For the text-containing cell, return its midpoint in [X, Y] coordinate format. 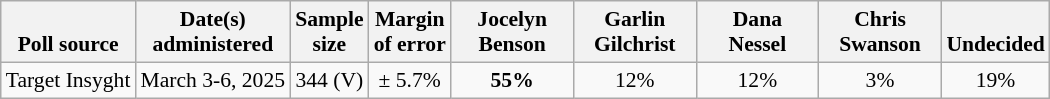
March 3-6, 2025 [212, 80]
Undecided [995, 32]
Marginof error [410, 32]
55% [512, 80]
Target Insyght [68, 80]
JocelynBenson [512, 32]
3% [880, 80]
19% [995, 80]
DanaNessel [758, 32]
Poll source [68, 32]
± 5.7% [410, 80]
ChrisSwanson [880, 32]
344 (V) [329, 80]
GarlinGilchrist [634, 32]
Date(s)administered [212, 32]
Samplesize [329, 32]
